From the cell containing the given text, extract its center point as [x, y] coordinate. 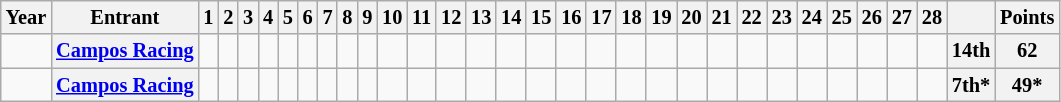
Points [1027, 17]
12 [451, 17]
19 [661, 17]
Entrant [124, 17]
14 [511, 17]
1 [208, 17]
9 [367, 17]
17 [601, 17]
28 [932, 17]
Year [26, 17]
16 [571, 17]
23 [782, 17]
62 [1027, 51]
24 [812, 17]
22 [752, 17]
4 [268, 17]
15 [541, 17]
3 [248, 17]
18 [631, 17]
21 [722, 17]
7 [328, 17]
25 [842, 17]
5 [288, 17]
49* [1027, 85]
6 [308, 17]
13 [481, 17]
8 [347, 17]
11 [422, 17]
26 [872, 17]
10 [392, 17]
7th* [971, 85]
2 [228, 17]
20 [691, 17]
27 [902, 17]
14th [971, 51]
